From the cell containing the given text, extract its center point as (X, Y) coordinate. 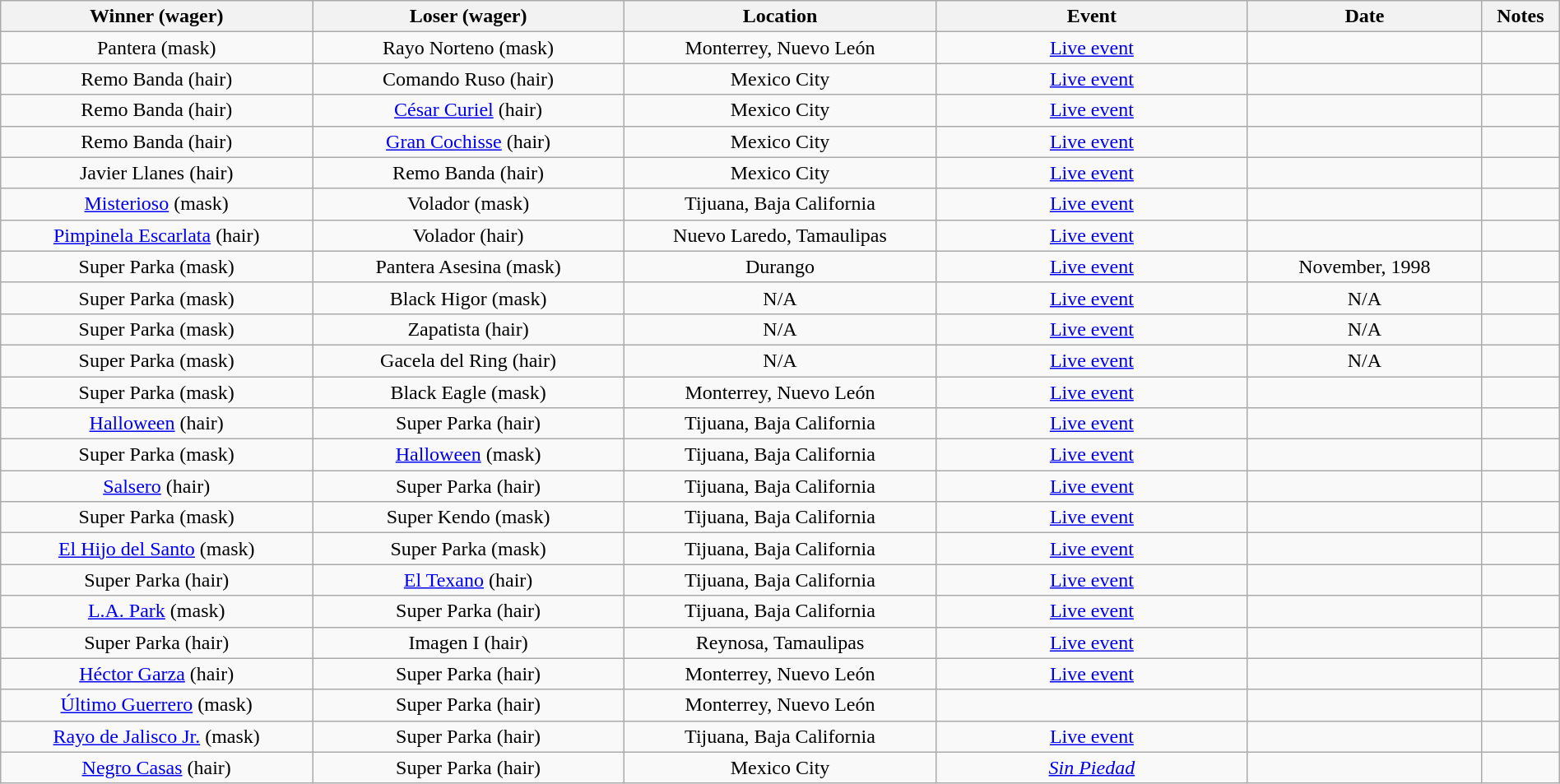
Nuevo Laredo, Tamaulipas (780, 235)
Super Kendo (mask) (469, 517)
El Texano (hair) (469, 580)
Comando Ruso (hair) (469, 79)
Notes (1521, 16)
Salsero (hair) (156, 486)
César Curiel (hair) (469, 110)
Rayo de Jalisco Jr. (mask) (156, 736)
Black Higor (mask) (469, 298)
El Hijo del Santo (mask) (156, 549)
Zapatista (hair) (469, 329)
Último Guerrero (mask) (156, 705)
Volador (mask) (469, 204)
Winner (wager) (156, 16)
Imagen I (hair) (469, 643)
Black Eagle (mask) (469, 392)
November, 1998 (1364, 267)
Loser (wager) (469, 16)
Halloween (mask) (469, 455)
Javier Llanes (hair) (156, 173)
Location (780, 16)
Misterioso (mask) (156, 204)
Sin Piedad (1091, 768)
Durango (780, 267)
Rayo Norteno (mask) (469, 48)
Pantera (mask) (156, 48)
Volador (hair) (469, 235)
Negro Casas (hair) (156, 768)
Gacela del Ring (hair) (469, 360)
Gran Cochisse (hair) (469, 141)
Pimpinela Escarlata (hair) (156, 235)
Halloween (hair) (156, 424)
L.A. Park (mask) (156, 611)
Héctor Garza (hair) (156, 674)
Event (1091, 16)
Reynosa, Tamaulipas (780, 643)
Date (1364, 16)
Pantera Asesina (mask) (469, 267)
